Find where the given text appears and provide that cell's center as [x, y] coordinate. 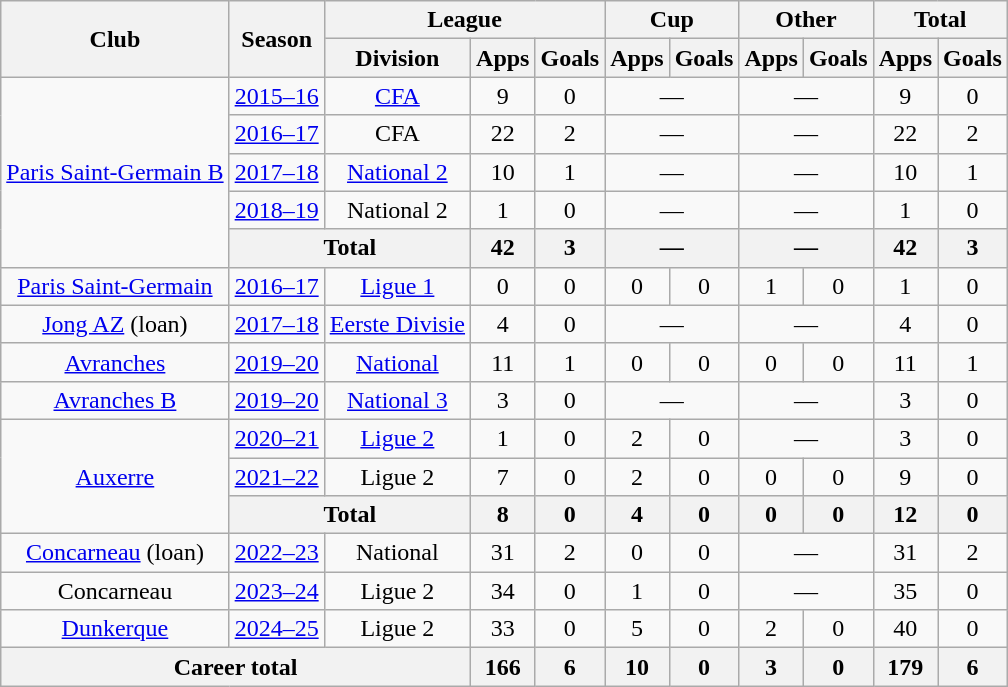
166 [503, 667]
Jong AZ (loan) [115, 324]
Concarneau (loan) [115, 553]
Concarneau [115, 591]
Avranches B [115, 400]
Season [276, 39]
35 [905, 591]
7 [503, 477]
Auxerre [115, 476]
Dunkerque [115, 629]
2021–22 [276, 477]
2018–19 [276, 210]
National 3 [397, 400]
Eerste Divisie [397, 324]
2023–24 [276, 591]
Paris Saint-Germain [115, 286]
Ligue 1 [397, 286]
Cup [672, 20]
Paris Saint-Germain B [115, 172]
Club [115, 39]
2022–23 [276, 553]
Division [397, 58]
Avranches [115, 362]
2024–25 [276, 629]
8 [503, 515]
League [464, 20]
12 [905, 515]
40 [905, 629]
Other [806, 20]
34 [503, 591]
Career total [236, 667]
2020–21 [276, 438]
5 [637, 629]
2015–16 [276, 96]
33 [503, 629]
179 [905, 667]
